Return the (X, Y) coordinate for the center point of the cell that contains the specified text.  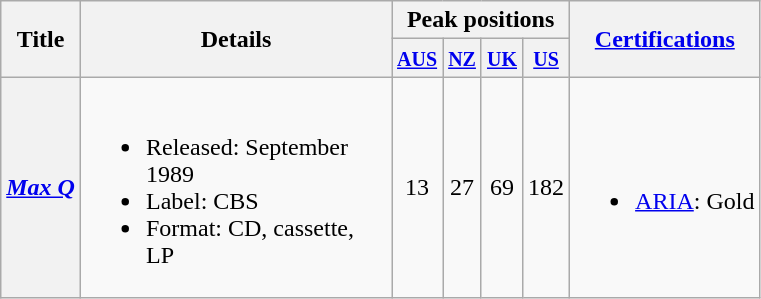
AUS (418, 58)
Certifications (665, 39)
NZ (462, 58)
Peak positions (481, 20)
Max Q (41, 188)
ARIA: Gold (665, 188)
Released: September 1989Label: CBSFormat: CD, cassette, LP (236, 188)
13 (418, 188)
182 (546, 188)
69 (502, 188)
UK (502, 58)
Details (236, 39)
US (546, 58)
27 (462, 188)
Title (41, 39)
